Determine the (X, Y) coordinate at the center of the cell enclosing the given text.  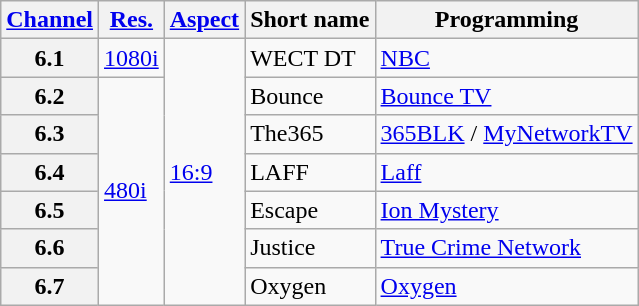
6.6 (50, 248)
6.1 (50, 58)
6.3 (50, 134)
True Crime Network (506, 248)
NBC (506, 58)
16:9 (204, 172)
Justice (310, 248)
Res. (132, 20)
6.5 (50, 210)
Programming (506, 20)
The365 (310, 134)
6.7 (50, 286)
Escape (310, 210)
WECT DT (310, 58)
Channel (50, 20)
LAFF (310, 172)
Laff (506, 172)
Bounce TV (506, 96)
1080i (132, 58)
365BLK / MyNetworkTV (506, 134)
Bounce (310, 96)
480i (132, 191)
Short name (310, 20)
6.4 (50, 172)
Aspect (204, 20)
6.2 (50, 96)
Ion Mystery (506, 210)
